Detect which cell encompasses the target text, then output its (x, y) center coordinate. 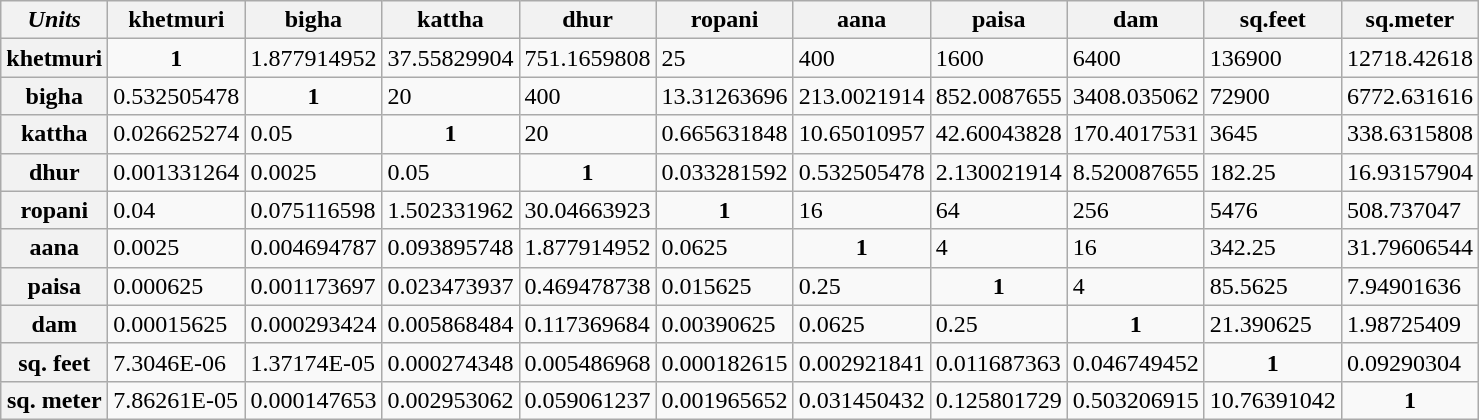
0.000625 (176, 286)
852.0087655 (998, 96)
0.000182615 (724, 362)
0.033281592 (724, 172)
0.046749452 (1136, 362)
3408.035062 (1136, 96)
0.665631848 (724, 134)
0.001173697 (314, 286)
85.5625 (1272, 286)
342.25 (1272, 248)
0.075116598 (314, 210)
182.25 (1272, 172)
0.059061237 (588, 400)
0.09290304 (1410, 362)
2.130021914 (998, 172)
0.002953062 (450, 400)
6400 (1136, 58)
0.005486968 (588, 362)
0.001331264 (176, 172)
72900 (1272, 96)
12718.42618 (1410, 58)
0.000147653 (314, 400)
sq. feet (54, 362)
7.86261E-05 (176, 400)
21.390625 (1272, 324)
0.001965652 (724, 400)
6772.631616 (1410, 96)
7.94901636 (1410, 286)
sq.feet (1272, 20)
0.023473937 (450, 286)
30.04663923 (588, 210)
136900 (1272, 58)
10.76391042 (1272, 400)
8.520087655 (1136, 172)
10.65010957 (862, 134)
170.4017531 (1136, 134)
0.005868484 (450, 324)
1.98725409 (1410, 324)
31.79606544 (1410, 248)
0.000274348 (450, 362)
37.55829904 (450, 58)
7.3046E-06 (176, 362)
16.93157904 (1410, 172)
1.37174E-05 (314, 362)
0.002921841 (862, 362)
25 (724, 58)
0.031450432 (862, 400)
Units (54, 20)
338.6315808 (1410, 134)
sq. meter (54, 400)
1.502331962 (450, 210)
0.503206915 (1136, 400)
213.0021914 (862, 96)
508.737047 (1410, 210)
0.004694787 (314, 248)
0.00015625 (176, 324)
256 (1136, 210)
3645 (1272, 134)
0.015625 (724, 286)
0.093895748 (450, 248)
0.117369684 (588, 324)
0.026625274 (176, 134)
1600 (998, 58)
0.011687363 (998, 362)
42.60043828 (998, 134)
sq.meter (1410, 20)
0.469478738 (588, 286)
13.31263696 (724, 96)
5476 (1272, 210)
0.000293424 (314, 324)
0.04 (176, 210)
0.00390625 (724, 324)
64 (998, 210)
0.125801729 (998, 400)
751.1659808 (588, 58)
